Output the [x, y] coordinate of the center of the cell containing the given text.  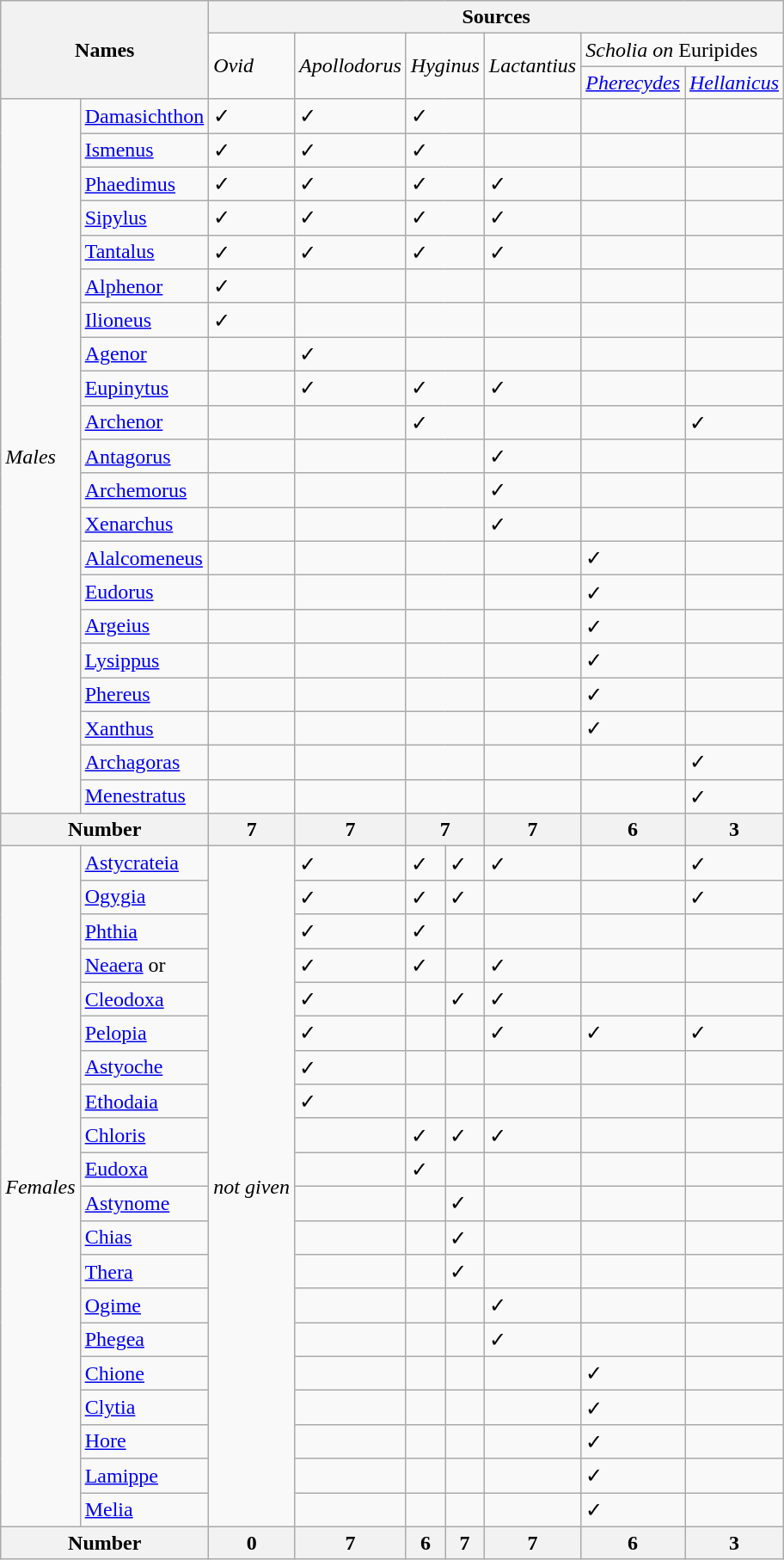
Pherecydes [633, 83]
Apollodorus [351, 66]
Argeius [144, 626]
Archemorus [144, 490]
Menestratus [144, 796]
Names [105, 50]
Archenor [144, 422]
Neaera or [144, 965]
Tantalus [144, 252]
Cleodoxa [144, 999]
Thera [144, 1272]
Astyoche [144, 1067]
Lysippus [144, 660]
Damasichthon [144, 116]
Males [40, 456]
Clytia [144, 1408]
Ismenus [144, 150]
Ilioneus [144, 320]
Xanthus [144, 728]
Astynome [144, 1203]
Archagoras [144, 763]
Phereus [144, 695]
Alalcomeneus [144, 558]
Agenor [144, 354]
Phegea [144, 1340]
Eupinytus [144, 388]
Eudorus [144, 593]
Females [40, 1187]
Xenarchus [144, 525]
Ethodaia [144, 1102]
Antagorus [144, 457]
Phaedimus [144, 184]
Hore [144, 1441]
Chloris [144, 1135]
0 [252, 1543]
Ovid [252, 66]
Ogime [144, 1305]
Astycrateia [144, 863]
Lamippe [144, 1476]
Eudoxa [144, 1170]
Ogygia [144, 897]
not given [252, 1187]
Hellanicus [734, 83]
Sipylus [144, 218]
Chias [144, 1238]
Sources [497, 17]
Melia [144, 1510]
Scholia on Euripides [683, 50]
Phthia [144, 931]
Hyginus [445, 66]
Lactantius [532, 66]
Alphenor [144, 286]
Chione [144, 1373]
Pelopia [144, 1034]
